From the cell containing the given text, extract its center point as [X, Y] coordinate. 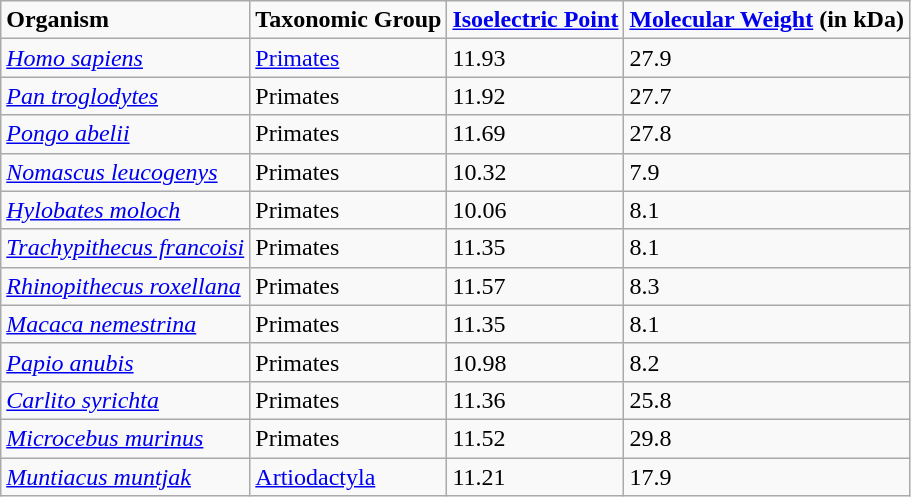
11.52 [536, 438]
11.69 [536, 134]
Nomascus leucogenys [126, 172]
11.93 [536, 58]
11.21 [536, 477]
Carlito syrichta [126, 400]
11.57 [536, 286]
Macaca nemestrina [126, 324]
25.8 [767, 400]
Pan troglodytes [126, 96]
Isoelectric Point [536, 20]
Microcebus murinus [126, 438]
Homo sapiens [126, 58]
Papio anubis [126, 362]
10.98 [536, 362]
Pongo abelii [126, 134]
11.36 [536, 400]
27.9 [767, 58]
29.8 [767, 438]
7.9 [767, 172]
17.9 [767, 477]
Molecular Weight (in kDa) [767, 20]
Trachypithecus francoisi [126, 248]
Taxonomic Group [348, 20]
27.8 [767, 134]
8.3 [767, 286]
Hylobates moloch [126, 210]
11.92 [536, 96]
Rhinopithecus roxellana [126, 286]
Artiodactyla [348, 477]
10.06 [536, 210]
10.32 [536, 172]
27.7 [767, 96]
8.2 [767, 362]
Organism [126, 20]
Muntiacus muntjak [126, 477]
